Search for the cell housing the specified text and yield its [x, y] center coordinate. 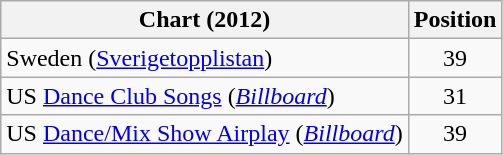
Position [455, 20]
US Dance Club Songs (Billboard) [204, 96]
US Dance/Mix Show Airplay (Billboard) [204, 134]
Sweden (Sverigetopplistan) [204, 58]
31 [455, 96]
Chart (2012) [204, 20]
